Determine the [x, y] coordinate at the center of the cell enclosing the given text.  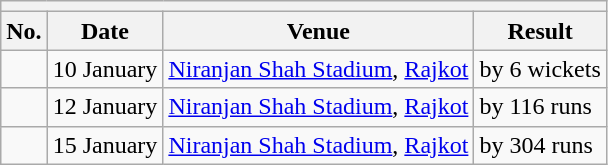
No. [24, 31]
Date [105, 31]
15 January [105, 145]
10 January [105, 69]
Venue [318, 31]
by 116 runs [540, 107]
by 6 wickets [540, 69]
Result [540, 31]
12 January [105, 107]
by 304 runs [540, 145]
